Scan for the cell matching the given text and deliver its (x, y) coordinate at center. 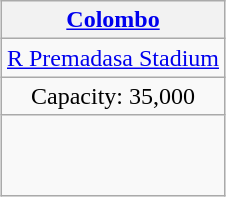
Capacity: 35,000 (112, 96)
Colombo (112, 20)
R Premadasa Stadium (112, 58)
